Determine the (X, Y) coordinate at the center of the cell enclosing the given text.  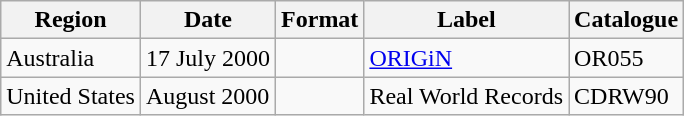
Real World Records (466, 96)
Format (320, 20)
17 July 2000 (208, 58)
United States (71, 96)
Australia (71, 58)
CDRW90 (626, 96)
OR055 (626, 58)
Date (208, 20)
Label (466, 20)
August 2000 (208, 96)
ORIGiN (466, 58)
Catalogue (626, 20)
Region (71, 20)
